Extract the (x, y) coordinate from the center of the cell holding the provided text.  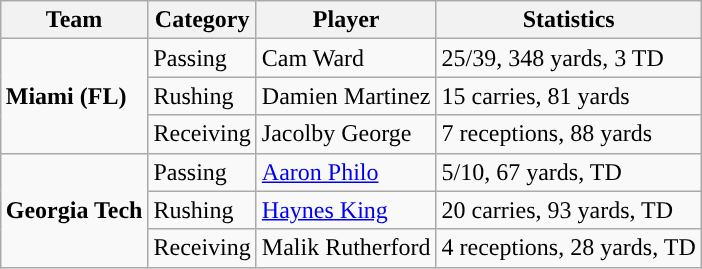
Category (202, 20)
Haynes King (346, 210)
Malik Rutherford (346, 248)
4 receptions, 28 yards, TD (568, 248)
Team (74, 20)
15 carries, 81 yards (568, 96)
Jacolby George (346, 134)
20 carries, 93 yards, TD (568, 210)
Cam Ward (346, 58)
Miami (FL) (74, 96)
25/39, 348 yards, 3 TD (568, 58)
Damien Martinez (346, 96)
7 receptions, 88 yards (568, 134)
Georgia Tech (74, 210)
Aaron Philo (346, 172)
Statistics (568, 20)
Player (346, 20)
5/10, 67 yards, TD (568, 172)
